Determine the (X, Y) coordinate at the center of the cell enclosing the given text.  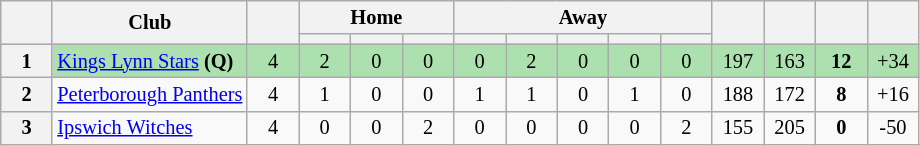
+16 (893, 94)
3 (27, 128)
155 (738, 128)
Kings Lynn Stars (Q) (150, 61)
163 (790, 61)
Home (376, 17)
Club (150, 22)
188 (738, 94)
Peterborough Panthers (150, 94)
Ipswich Witches (150, 128)
205 (790, 128)
172 (790, 94)
8 (841, 94)
12 (841, 61)
+34 (893, 61)
197 (738, 61)
Away (583, 17)
-50 (893, 128)
